Determine the (x, y) coordinate at the center of the cell enclosing the given text.  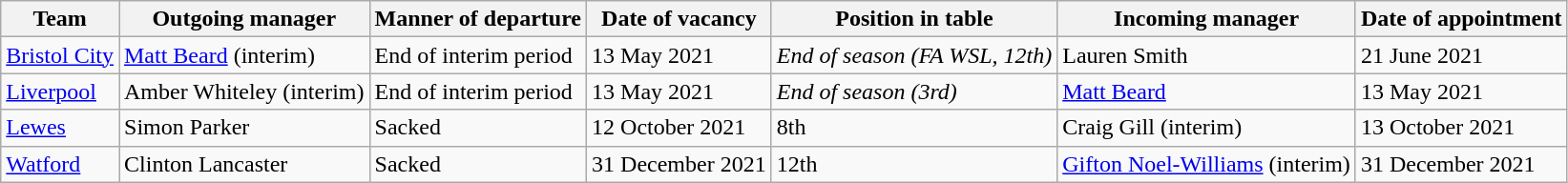
Matt Beard (1206, 91)
Date of vacancy (679, 19)
Lauren Smith (1206, 55)
13 October 2021 (1461, 128)
Manner of departure (477, 19)
Position in table (914, 19)
Matt Beard (interim) (244, 55)
Team (60, 19)
End of season (FA WSL, 12th) (914, 55)
Liverpool (60, 91)
Watford (60, 164)
End of season (3rd) (914, 91)
Gifton Noel-Williams (interim) (1206, 164)
12th (914, 164)
Outgoing manager (244, 19)
8th (914, 128)
Date of appointment (1461, 19)
Craig Gill (interim) (1206, 128)
Lewes (60, 128)
Clinton Lancaster (244, 164)
Incoming manager (1206, 19)
Bristol City (60, 55)
12 October 2021 (679, 128)
Simon Parker (244, 128)
Amber Whiteley (interim) (244, 91)
21 June 2021 (1461, 55)
